Identify which cell holds the provided text, then report its (x, y) central coordinate. 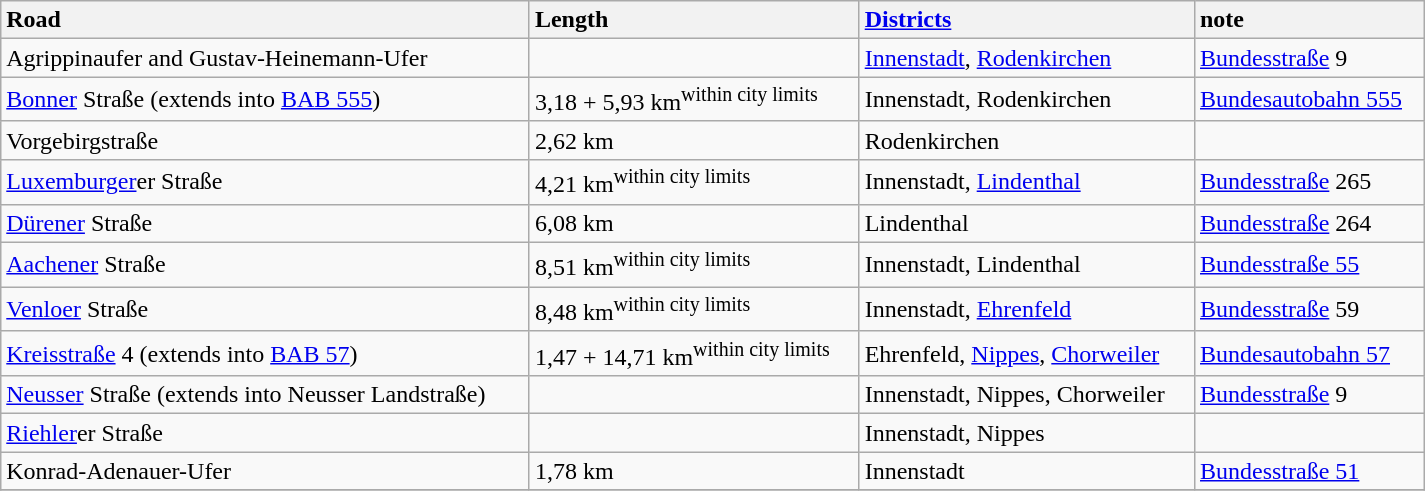
8,51 kmwithin city limits (694, 264)
Riehlerer Straße (266, 433)
note (1309, 20)
Ehrenfeld, Nippes, Chorweiler (1026, 354)
Innenstadt, Nippes, Chorweiler (1026, 395)
Innenstadt, Ehrenfeld (1026, 310)
2,62 km (694, 140)
Bundesautobahn 57 (1309, 354)
Bundesstraße 51 (1309, 471)
3,18 + 5,93 kmwithin city limits (694, 100)
Bundesstraße 265 (1309, 182)
Innenstadt, Nippes (1026, 433)
Road (266, 20)
Lindenthal (1026, 223)
Bundesstraße 55 (1309, 264)
6,08 km (694, 223)
Agrippinaufer and Gustav-Heinemann-Ufer (266, 58)
Neusser Straße (extends into Neusser Landstraße) (266, 395)
1,78 km (694, 471)
Venloer Straße (266, 310)
4,21 kmwithin city limits (694, 182)
Bundesstraße 264 (1309, 223)
Innenstadt (1026, 471)
8,48 kmwithin city limits (694, 310)
Length (694, 20)
Luxemburgerer Straße (266, 182)
Vorgebirgstraße (266, 140)
Konrad-Adenauer-Ufer (266, 471)
Bonner Straße (extends into BAB 555) (266, 100)
Bundesstraße 59 (1309, 310)
1,47 + 14,71 kmwithin city limits (694, 354)
Districts (1026, 20)
Aachener Straße (266, 264)
Kreisstraße 4 (extends into BAB 57) (266, 354)
Dürener Straße (266, 223)
Bundesautobahn 555 (1309, 100)
Rodenkirchen (1026, 140)
